Find where the given text appears and provide that cell's center as [x, y] coordinate. 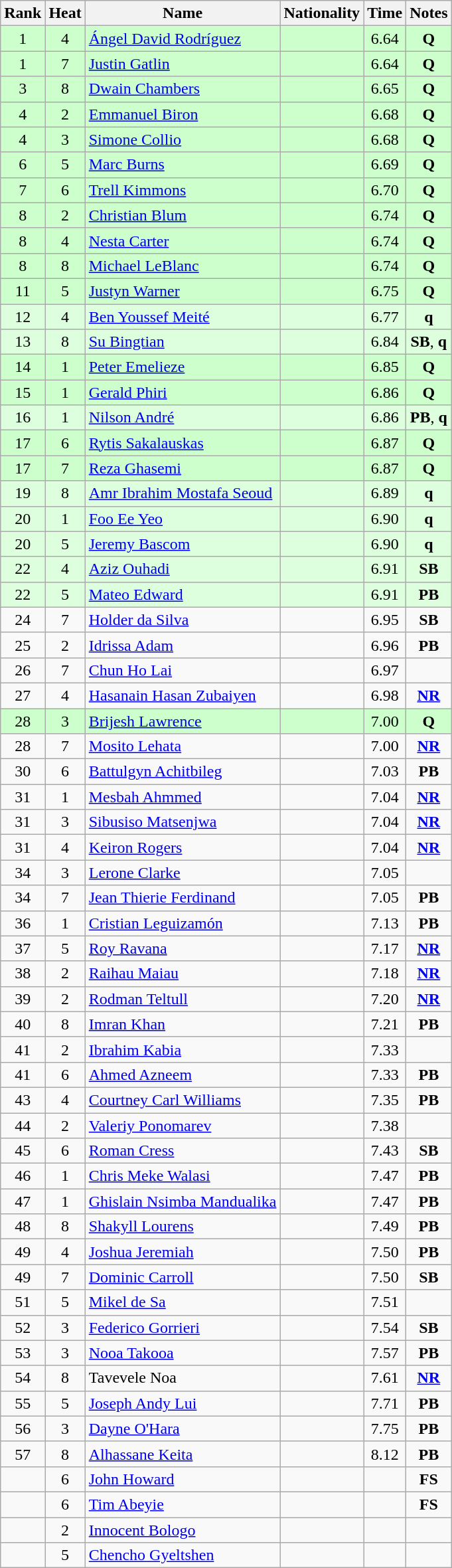
Mesbah Ahmmed [183, 797]
Idrissa Adam [183, 645]
Marc Burns [183, 165]
Mateo Edward [183, 594]
Imran Khan [183, 1024]
Name [183, 13]
Jeremy Bascom [183, 544]
6.70 [385, 190]
8.12 [385, 1454]
6.69 [385, 165]
38 [23, 974]
6.96 [385, 645]
7.75 [385, 1429]
Sibusiso Matsenjwa [183, 822]
Ghislain Nsimba Mandualika [183, 1201]
27 [23, 695]
Brijesh Lawrence [183, 721]
Mosito Lehata [183, 746]
Nesta Carter [183, 240]
Lerone Clarke [183, 873]
Ben Youssef Meité [183, 317]
44 [23, 1126]
Keiron Rogers [183, 847]
John Howard [183, 1479]
7.54 [385, 1328]
Gerald Phiri [183, 392]
54 [23, 1378]
14 [23, 367]
Notes [429, 13]
Michael LeBlanc [183, 266]
Cristian Leguizamón [183, 923]
43 [23, 1100]
Rank [23, 13]
12 [23, 317]
Roy Ravana [183, 948]
Chun Ho Lai [183, 670]
30 [23, 772]
Innocent Bologo [183, 1529]
57 [23, 1454]
Peter Emelieze [183, 367]
Battulgyn Achitbileg [183, 772]
Ahmed Azneem [183, 1075]
52 [23, 1328]
Su Bingtian [183, 342]
39 [23, 999]
Jean Thierie Ferdinand [183, 898]
Raihau Maiau [183, 974]
Hasanain Hasan Zubaiyen [183, 695]
Reza Ghasemi [183, 468]
13 [23, 342]
Trell Kimmons [183, 190]
Tim Abeyie [183, 1504]
51 [23, 1302]
7.71 [385, 1403]
47 [23, 1201]
56 [23, 1429]
7.43 [385, 1151]
SB, q [429, 342]
Valeriy Ponomarev [183, 1126]
7.57 [385, 1353]
7.03 [385, 772]
Ángel David Rodríguez [183, 39]
37 [23, 948]
Emmanuel Biron [183, 114]
6.65 [385, 89]
Justin Gatlin [183, 64]
Justyn Warner [183, 291]
Dayne O'Hara [183, 1429]
Alhassane Keita [183, 1454]
7.51 [385, 1302]
7.20 [385, 999]
Dominic Carroll [183, 1277]
Courtney Carl Williams [183, 1100]
46 [23, 1176]
Federico Gorrieri [183, 1328]
15 [23, 392]
6.77 [385, 317]
7.13 [385, 923]
Christian Blum [183, 215]
Heat [65, 13]
Time [385, 13]
7.17 [385, 948]
6.98 [385, 695]
Ibrahim Kabia [183, 1049]
Rodman Teltull [183, 999]
6.85 [385, 367]
6.75 [385, 291]
6.89 [385, 493]
11 [23, 291]
Simone Collio [183, 139]
7.38 [385, 1126]
48 [23, 1227]
Amr Ibrahim Mostafa Seoud [183, 493]
7.35 [385, 1100]
6.84 [385, 342]
53 [23, 1353]
Nooa Takooa [183, 1353]
16 [23, 418]
Holder da Silva [183, 620]
40 [23, 1024]
Chencho Gyeltshen [183, 1555]
7.21 [385, 1024]
Nilson André [183, 418]
Shakyll Lourens [183, 1227]
Tavevele Noa [183, 1378]
Dwain Chambers [183, 89]
Joseph Andy Lui [183, 1403]
45 [23, 1151]
Rytis Sakalauskas [183, 443]
6.97 [385, 670]
Joshua Jeremiah [183, 1252]
7.18 [385, 974]
Roman Cress [183, 1151]
7.61 [385, 1378]
Mikel de Sa [183, 1302]
26 [23, 670]
6.95 [385, 620]
Aziz Ouhadi [183, 569]
19 [23, 493]
36 [23, 923]
7.49 [385, 1227]
Chris Meke Walasi [183, 1176]
25 [23, 645]
55 [23, 1403]
Nationality [322, 13]
24 [23, 620]
PB, q [429, 418]
Foo Ee Yeo [183, 519]
